Detect which cell encompasses the target text, then output its (X, Y) center coordinate. 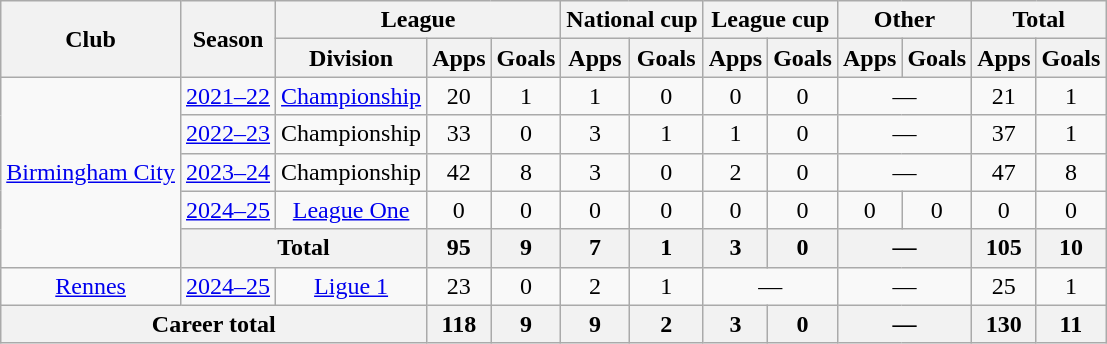
Birmingham City (91, 172)
League (418, 20)
42 (459, 172)
23 (459, 286)
Season (228, 39)
33 (459, 134)
10 (1071, 248)
League One (352, 210)
118 (459, 324)
Career total (214, 324)
47 (1004, 172)
130 (1004, 324)
2022–23 (228, 134)
95 (459, 248)
National cup (632, 20)
Club (91, 39)
105 (1004, 248)
11 (1071, 324)
Ligue 1 (352, 286)
25 (1004, 286)
Other (904, 20)
37 (1004, 134)
7 (595, 248)
Rennes (91, 286)
2021–22 (228, 96)
League cup (770, 20)
2023–24 (228, 172)
20 (459, 96)
Division (352, 58)
21 (1004, 96)
